Detect which cell encompasses the target text, then output its [X, Y] center coordinate. 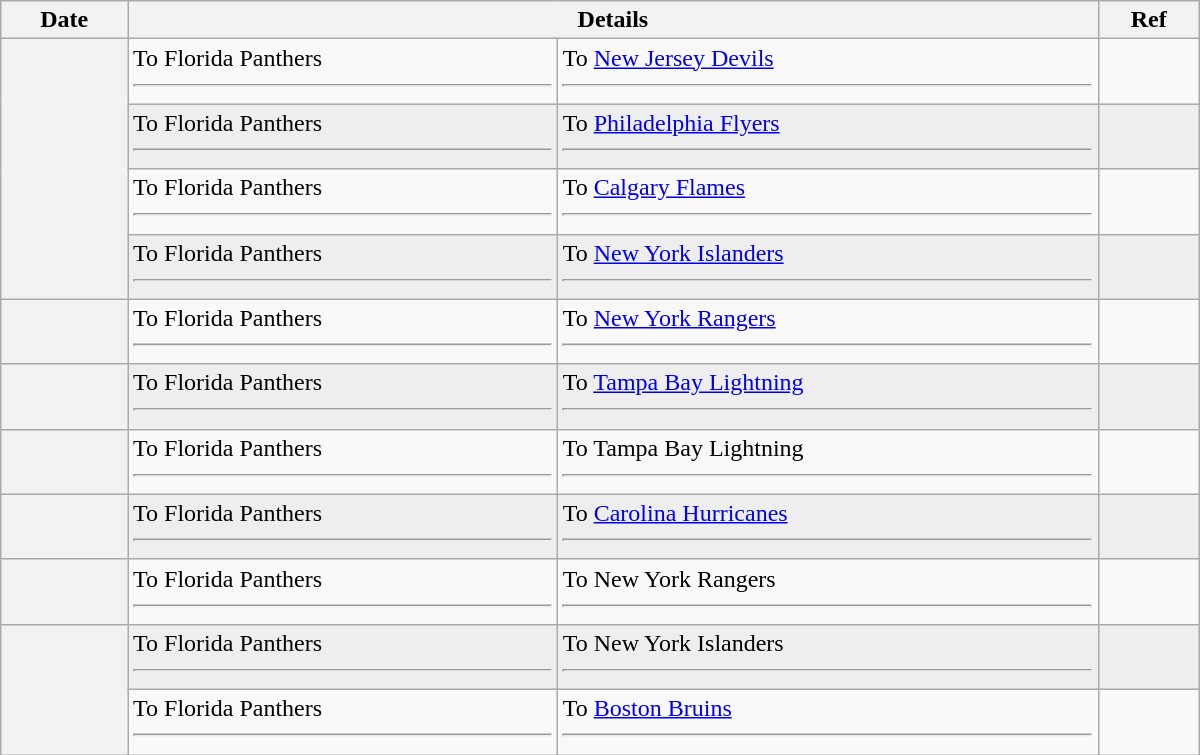
Date [64, 20]
To Philadelphia Flyers [828, 136]
Details [614, 20]
To New Jersey Devils [828, 72]
To Carolina Hurricanes [828, 526]
Ref [1148, 20]
To Boston Bruins [828, 722]
To Calgary Flames [828, 202]
